Return the [x, y] coordinate for the center point of the cell that contains the specified text.  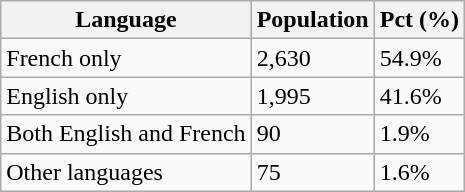
1.6% [419, 172]
English only [126, 96]
French only [126, 58]
1,995 [312, 96]
Language [126, 20]
41.6% [419, 96]
2,630 [312, 58]
Population [312, 20]
54.9% [419, 58]
Other languages [126, 172]
90 [312, 134]
Both English and French [126, 134]
Pct (%) [419, 20]
1.9% [419, 134]
75 [312, 172]
